Return (X, Y) of the center of cell containing provided text 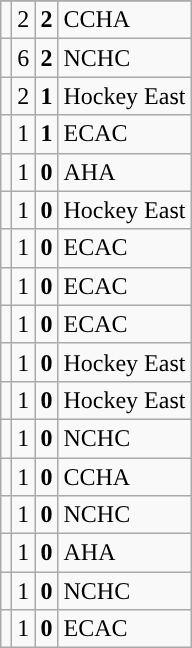
6 (24, 58)
